Provide the (x, y) coordinate of the cell's center where the given text is located.  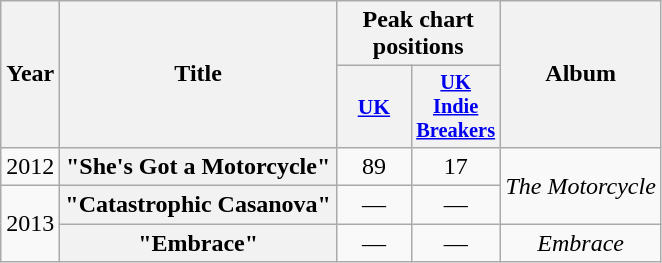
UK Indie Breakers (456, 107)
17 (456, 166)
UK (374, 107)
Embrace (580, 243)
2012 (30, 166)
Title (198, 74)
Album (580, 74)
2013 (30, 224)
"Catastrophic Casanova" (198, 205)
Year (30, 74)
"She's Got a Motorcycle" (198, 166)
"Embrace" (198, 243)
89 (374, 166)
The Motorcycle (580, 185)
Peak chart positions (418, 34)
